Extract the [x, y] coordinate from the center of the cell holding the provided text.  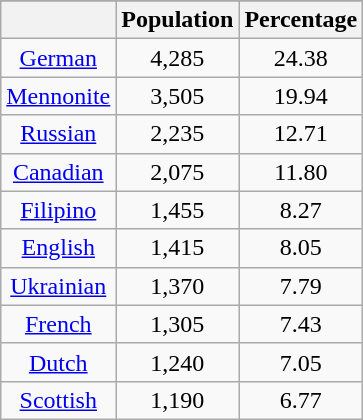
8.05 [301, 248]
12.71 [301, 134]
1,415 [178, 248]
3,505 [178, 96]
French [58, 324]
2,235 [178, 134]
7.43 [301, 324]
Ukrainian [58, 286]
24.38 [301, 58]
6.77 [301, 400]
11.80 [301, 172]
4,285 [178, 58]
1,240 [178, 362]
1,455 [178, 210]
19.94 [301, 96]
8.27 [301, 210]
Filipino [58, 210]
Canadian [58, 172]
German [58, 58]
Scottish [58, 400]
English [58, 248]
1,370 [178, 286]
Percentage [301, 20]
Population [178, 20]
7.05 [301, 362]
1,305 [178, 324]
2,075 [178, 172]
Dutch [58, 362]
Mennonite [58, 96]
7.79 [301, 286]
1,190 [178, 400]
Russian [58, 134]
